Provide the (X, Y) coordinate of the cell's center where the given text is located.  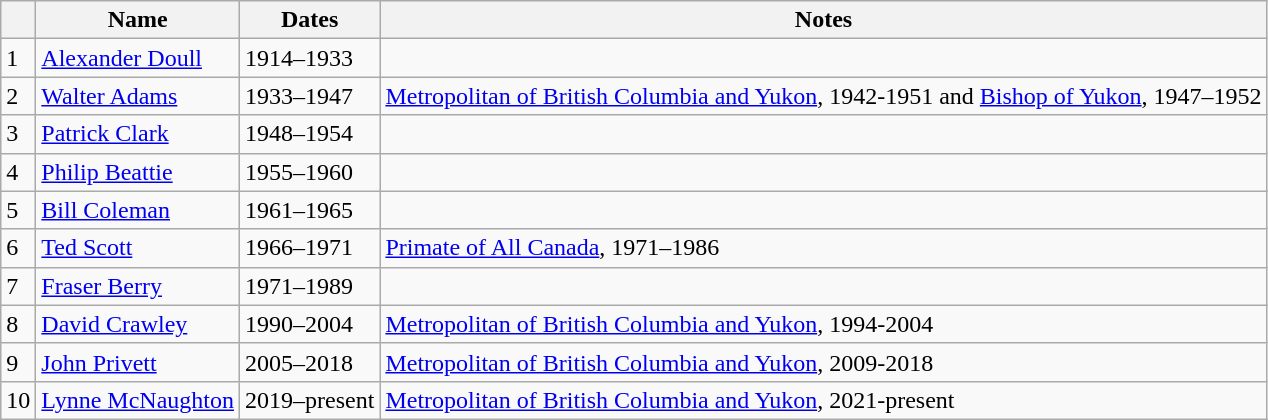
Metropolitan of British Columbia and Yukon, 2009-2018 (824, 362)
Metropolitan of British Columbia and Yukon, 1994-2004 (824, 324)
Patrick Clark (138, 134)
Alexander Doull (138, 58)
8 (18, 324)
John Privett (138, 362)
Metropolitan of British Columbia and Yukon, 1942-1951 and Bishop of Yukon, 1947–1952 (824, 96)
1933–1947 (310, 96)
1961–1965 (310, 210)
2 (18, 96)
1 (18, 58)
Philip Beattie (138, 172)
2005–2018 (310, 362)
10 (18, 400)
1955–1960 (310, 172)
Notes (824, 20)
2019–present (310, 400)
Primate of All Canada, 1971–1986 (824, 248)
Walter Adams (138, 96)
4 (18, 172)
Name (138, 20)
5 (18, 210)
1971–1989 (310, 286)
7 (18, 286)
1966–1971 (310, 248)
Metropolitan of British Columbia and Yukon, 2021-present (824, 400)
6 (18, 248)
9 (18, 362)
1914–1933 (310, 58)
1948–1954 (310, 134)
Dates (310, 20)
3 (18, 134)
Bill Coleman (138, 210)
Ted Scott (138, 248)
Fraser Berry (138, 286)
David Crawley (138, 324)
Lynne McNaughton (138, 400)
1990–2004 (310, 324)
